Search for the cell housing the specified text and yield its [x, y] center coordinate. 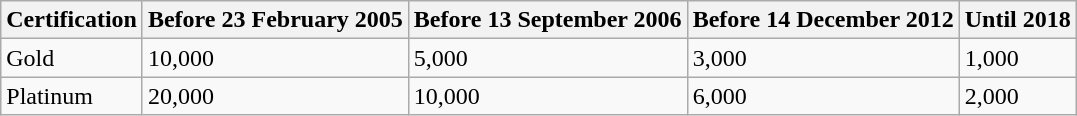
Platinum [72, 96]
Gold [72, 58]
Until 2018 [1018, 20]
5,000 [548, 58]
1,000 [1018, 58]
Before 23 February 2005 [275, 20]
2,000 [1018, 96]
Certification [72, 20]
6,000 [823, 96]
3,000 [823, 58]
20,000 [275, 96]
Before 13 September 2006 [548, 20]
Before 14 December 2012 [823, 20]
